Search for the cell housing the specified text and yield its (X, Y) center coordinate. 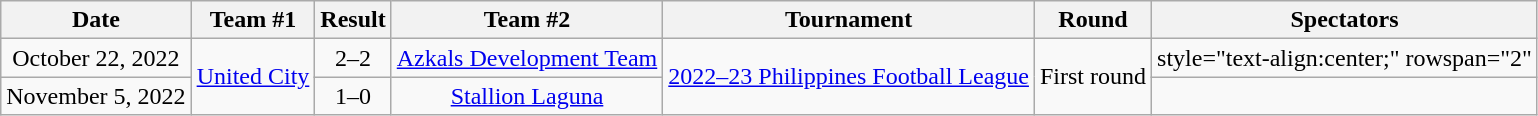
2–2 (353, 58)
Tournament (849, 20)
November 5, 2022 (96, 96)
First round (1092, 77)
Date (96, 20)
2022–23 Philippines Football League (849, 77)
style="text-align:center;" rowspan="2" (1345, 58)
Team #2 (527, 20)
Result (353, 20)
United City (253, 77)
Team #1 (253, 20)
1–0 (353, 96)
Azkals Development Team (527, 58)
October 22, 2022 (96, 58)
Spectators (1345, 20)
Round (1092, 20)
Stallion Laguna (527, 96)
